Identify which cell holds the provided text, then report its [X, Y] central coordinate. 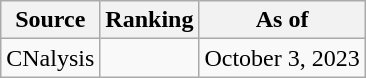
CNalysis [50, 58]
As of [282, 20]
Source [50, 20]
October 3, 2023 [282, 58]
Ranking [150, 20]
